Capture the cell that displays the provided text and extract its (x, y) central coordinate. 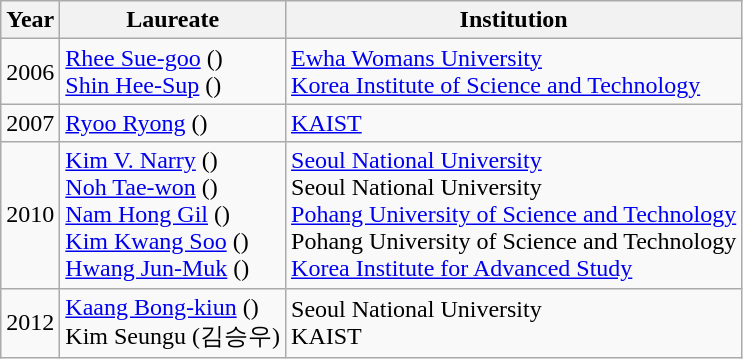
Seoul National UniversityKAIST (514, 323)
Kim V. Narry ()Noh Tae-won ()Nam Hong Gil ()Kim Kwang Soo ()Hwang Jun-Muk () (173, 215)
2012 (30, 323)
Rhee Sue-goo ()Shin Hee-Sup () (173, 72)
Ryoo Ryong () (173, 123)
2006 (30, 72)
KAIST (514, 123)
2010 (30, 215)
Institution (514, 20)
Laureate (173, 20)
Ewha Womans UniversityKorea Institute of Science and Technology (514, 72)
Kaang Bong-kiun ()Kim Seungu (김승우) (173, 323)
Year (30, 20)
2007 (30, 123)
